Locate the cell with the specified text and output its (X, Y) center coordinate. 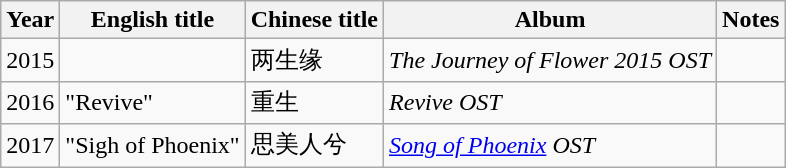
"Revive" (152, 102)
English title (152, 20)
2017 (30, 146)
2015 (30, 60)
"Sigh of Phoenix" (152, 146)
重生 (314, 102)
Song of Phoenix OST (550, 146)
思美人兮 (314, 146)
Album (550, 20)
The Journey of Flower 2015 OST (550, 60)
Chinese title (314, 20)
两生缘 (314, 60)
Year (30, 20)
Revive OST (550, 102)
Notes (751, 20)
2016 (30, 102)
